Determine the [x, y] coordinate at the center of the cell enclosing the given text.  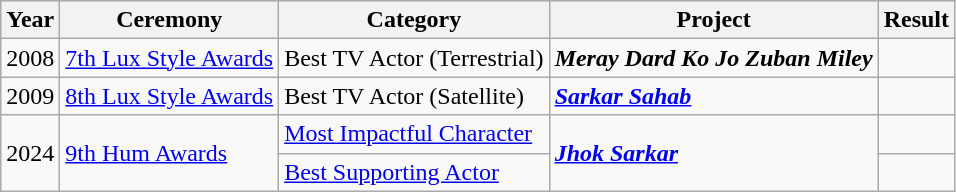
9th Hum Awards [170, 153]
Meray Dard Ko Jo Zuban Miley [714, 58]
Category [414, 20]
8th Lux Style Awards [170, 96]
Jhok Sarkar [714, 153]
2009 [30, 96]
2024 [30, 153]
Ceremony [170, 20]
Best Supporting Actor [414, 172]
Best TV Actor (Terrestrial) [414, 58]
2008 [30, 58]
7th Lux Style Awards [170, 58]
Sarkar Sahab [714, 96]
Best TV Actor (Satellite) [414, 96]
Year [30, 20]
Result [916, 20]
Most Impactful Character [414, 134]
Project [714, 20]
